Search for the cell housing the specified text and yield its (X, Y) center coordinate. 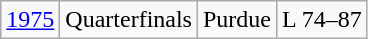
1975 (30, 20)
L 74–87 (322, 20)
Purdue (236, 20)
Quarterfinals (129, 20)
